From the cell containing the given text, extract its center point as (X, Y) coordinate. 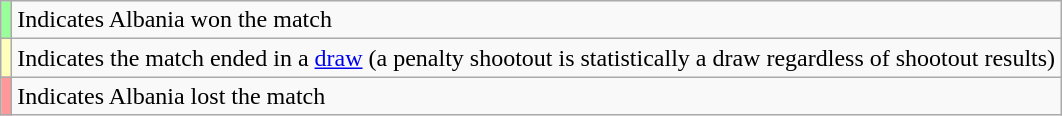
Indicates Albania lost the match (536, 96)
Indicates the match ended in a draw (a penalty shootout is statistically a draw regardless of shootout results) (536, 58)
Indicates Albania won the match (536, 20)
